Search for the cell housing the specified text and yield its [X, Y] center coordinate. 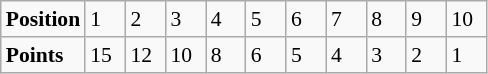
9 [426, 19]
12 [145, 55]
Position [43, 19]
15 [105, 55]
7 [346, 19]
Points [43, 55]
